Provide the (x, y) coordinate of the cell's center where the given text is located.  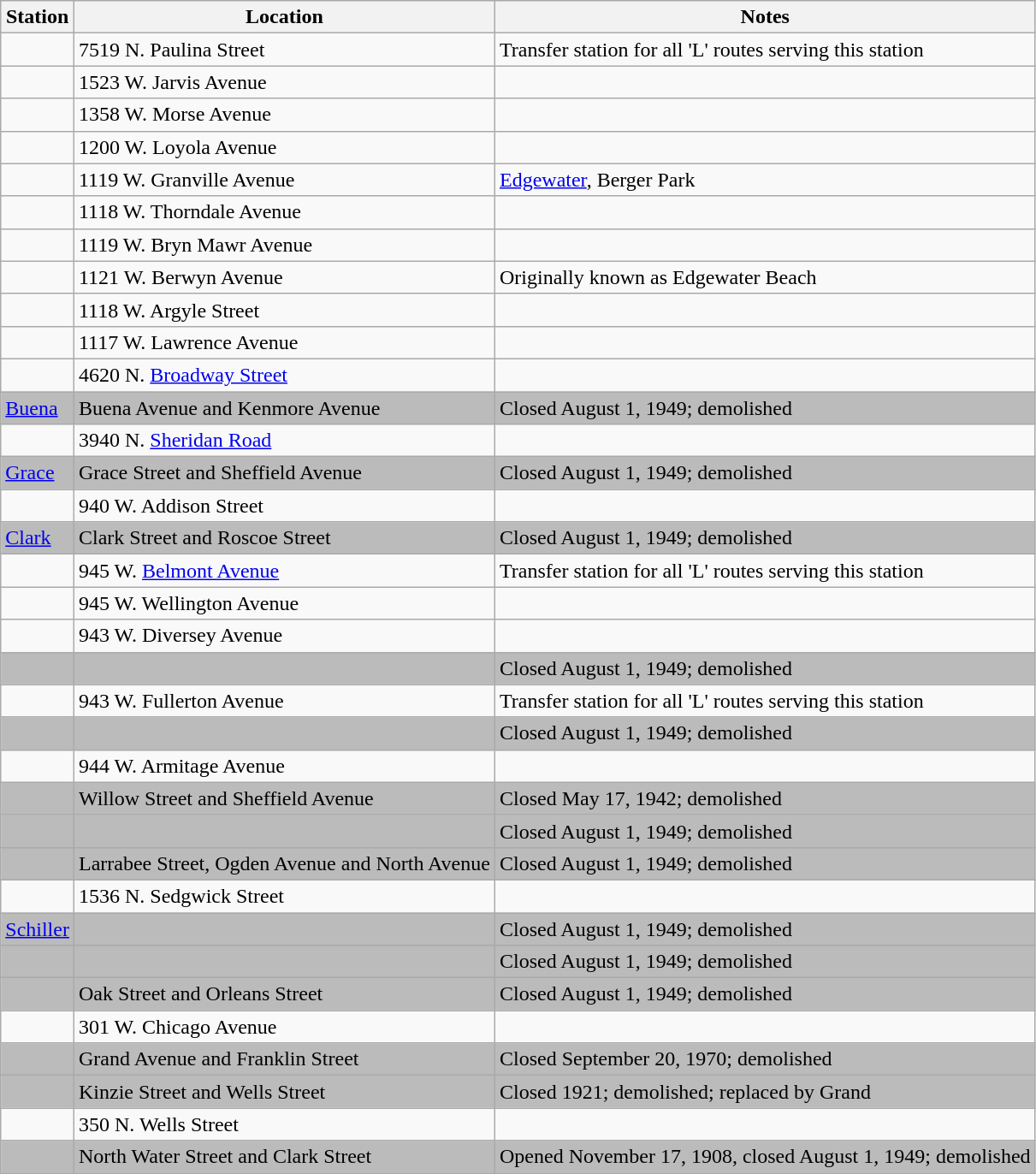
1119 W. Granville Avenue (284, 180)
North Water Street and Clark Street (284, 1157)
1119 W. Bryn Mawr Avenue (284, 245)
1200 W. Loyola Avenue (284, 147)
Clark Street and Roscoe Street (284, 538)
1536 N. Sedgwick Street (284, 896)
1523 W. Jarvis Avenue (284, 82)
1121 W. Berwyn Avenue (284, 277)
Notes (765, 17)
7519 N. Paulina Street (284, 50)
Willow Street and Sheffield Avenue (284, 798)
Kinzie Street and Wells Street (284, 1092)
Grace Street and Sheffield Avenue (284, 473)
350 N. Wells Street (284, 1124)
Opened November 17, 1908, closed August 1, 1949; demolished (765, 1157)
Schiller (38, 928)
301 W. Chicago Avenue (284, 1027)
Oak Street and Orleans Street (284, 994)
Buena Avenue and Kenmore Avenue (284, 408)
Edgewater, Berger Park (765, 180)
1118 W. Argyle Street (284, 310)
940 W. Addison Street (284, 506)
Closed May 17, 1942; demolished (765, 798)
Grace (38, 473)
Station (38, 17)
1358 W. Morse Avenue (284, 115)
Closed 1921; demolished; replaced by Grand (765, 1092)
1117 W. Lawrence Avenue (284, 342)
1118 W. Thorndale Avenue (284, 212)
945 W. Belmont Avenue (284, 571)
Larrabee Street, Ogden Avenue and North Avenue (284, 863)
943 W. Diversey Avenue (284, 636)
945 W. Wellington Avenue (284, 603)
3940 N. Sheridan Road (284, 441)
944 W. Armitage Avenue (284, 766)
4620 N. Broadway Street (284, 375)
Buena (38, 408)
Clark (38, 538)
Originally known as Edgewater Beach (765, 277)
Grand Avenue and Franklin Street (284, 1059)
Closed September 20, 1970; demolished (765, 1059)
943 W. Fullerton Avenue (284, 701)
Location (284, 17)
